Capture the cell that displays the provided text and extract its (x, y) central coordinate. 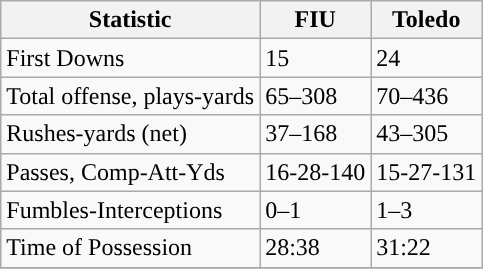
Toledo (426, 20)
15-27-131 (426, 172)
FIU (316, 20)
Rushes-yards (net) (130, 134)
70–436 (426, 96)
Statistic (130, 20)
0–1 (316, 210)
Time of Possession (130, 248)
31:22 (426, 248)
24 (426, 58)
37–168 (316, 134)
43–305 (426, 134)
15 (316, 58)
28:38 (316, 248)
65–308 (316, 96)
1–3 (426, 210)
First Downs (130, 58)
Fumbles-Interceptions (130, 210)
16-28-140 (316, 172)
Passes, Comp-Att-Yds (130, 172)
Total offense, plays-yards (130, 96)
